Detect which cell encompasses the target text, then output its (X, Y) center coordinate. 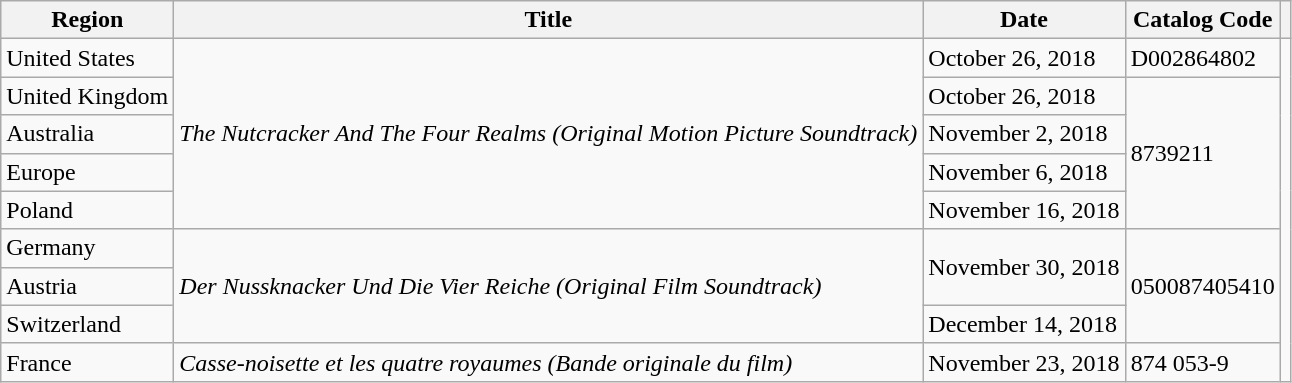
France (88, 362)
Germany (88, 248)
Date (1024, 20)
Region (88, 20)
Australia (88, 134)
050087405410 (1202, 286)
November 6, 2018 (1024, 172)
D002864802 (1202, 58)
November 23, 2018 (1024, 362)
United Kingdom (88, 96)
Switzerland (88, 324)
December 14, 2018 (1024, 324)
874 053-9 (1202, 362)
November 2, 2018 (1024, 134)
Europe (88, 172)
Austria (88, 286)
Catalog Code (1202, 20)
Casse-noisette et les quatre royaumes (Bande originale du film) (548, 362)
8739211 (1202, 153)
November 16, 2018 (1024, 210)
November 30, 2018 (1024, 267)
Der Nussknacker Und Die Vier Reiche (Original Film Soundtrack) (548, 286)
Poland (88, 210)
Title (548, 20)
United States (88, 58)
The Nutcracker And The Four Realms (Original Motion Picture Soundtrack) (548, 134)
